Capture the cell that displays the provided text and extract its [x, y] central coordinate. 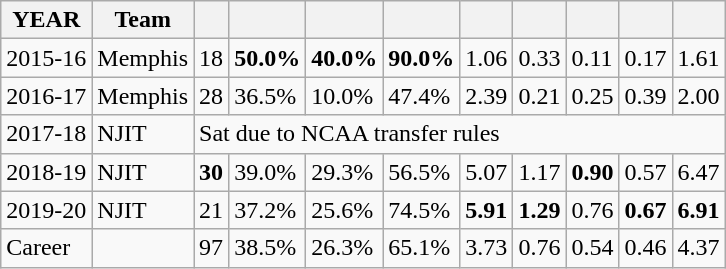
39.0% [268, 172]
0.90 [592, 172]
18 [212, 58]
25.6% [344, 210]
2.00 [698, 96]
0.39 [646, 96]
5.07 [486, 172]
0.11 [592, 58]
2.39 [486, 96]
3.73 [486, 248]
40.0% [344, 58]
YEAR [46, 20]
4.37 [698, 248]
1.06 [486, 58]
1.61 [698, 58]
0.33 [540, 58]
Sat due to NCAA transfer rules [460, 134]
37.2% [268, 210]
0.46 [646, 248]
47.4% [422, 96]
2016-17 [46, 96]
0.21 [540, 96]
2018-19 [46, 172]
0.67 [646, 210]
97 [212, 248]
2017-18 [46, 134]
5.91 [486, 210]
90.0% [422, 58]
Career [46, 248]
0.57 [646, 172]
0.17 [646, 58]
56.5% [422, 172]
Team [143, 20]
0.25 [592, 96]
0.54 [592, 248]
10.0% [344, 96]
2015-16 [46, 58]
30 [212, 172]
21 [212, 210]
65.1% [422, 248]
38.5% [268, 248]
6.47 [698, 172]
2019-20 [46, 210]
74.5% [422, 210]
26.3% [344, 248]
6.91 [698, 210]
50.0% [268, 58]
36.5% [268, 96]
28 [212, 96]
1.29 [540, 210]
1.17 [540, 172]
29.3% [344, 172]
